Pinpoint the cell where the given text exists, returning its [x, y] midpoint coordinate. 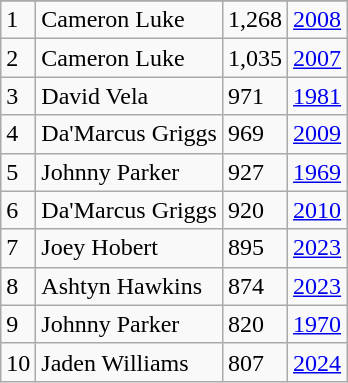
10 [18, 362]
969 [254, 134]
2007 [318, 58]
Jaden Williams [130, 362]
1,035 [254, 58]
9 [18, 324]
2 [18, 58]
895 [254, 248]
Joey Hobert [130, 248]
807 [254, 362]
1969 [318, 172]
3 [18, 96]
2010 [318, 210]
Ashtyn Hawkins [130, 286]
2024 [318, 362]
1 [18, 20]
David Vela [130, 96]
971 [254, 96]
7 [18, 248]
820 [254, 324]
874 [254, 286]
920 [254, 210]
2009 [318, 134]
2008 [318, 20]
1970 [318, 324]
1981 [318, 96]
8 [18, 286]
4 [18, 134]
927 [254, 172]
5 [18, 172]
6 [18, 210]
1,268 [254, 20]
